For the text-containing cell, return its midpoint in [x, y] coordinate format. 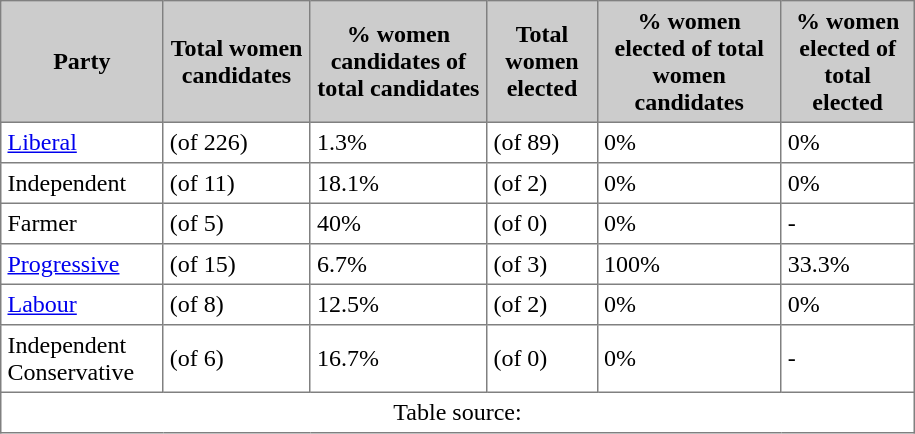
Table source: [458, 412]
Independent [82, 183]
Progressive [82, 264]
Farmer [82, 223]
(of 11) [236, 183]
% women elected of total elected [848, 62]
Liberal [82, 142]
Total women candidates [236, 62]
1.3% [398, 142]
(of 6) [236, 359]
6.7% [398, 264]
Total women elected [542, 62]
% women candidates of total candidates [398, 62]
100% [689, 264]
(of 8) [236, 304]
(of 5) [236, 223]
(of 3) [542, 264]
(of 89) [542, 142]
% women elected of total women candidates [689, 62]
Labour [82, 304]
Party [82, 62]
40% [398, 223]
(of 15) [236, 264]
12.5% [398, 304]
Independent Conservative [82, 359]
18.1% [398, 183]
(of 226) [236, 142]
16.7% [398, 359]
33.3% [848, 264]
